Determine the [X, Y] coordinate at the center of the cell enclosing the given text.  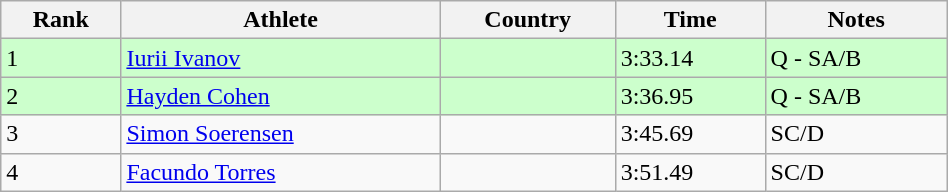
3:36.95 [690, 96]
1 [61, 58]
3:51.49 [690, 172]
Hayden Cohen [280, 96]
Rank [61, 20]
Iurii Ivanov [280, 58]
Facundo Torres [280, 172]
3 [61, 134]
Simon Soerensen [280, 134]
2 [61, 96]
Time [690, 20]
3:45.69 [690, 134]
3:33.14 [690, 58]
Notes [856, 20]
Country [528, 20]
Athlete [280, 20]
4 [61, 172]
